Find where the given text appears and provide that cell's center as (x, y) coordinate. 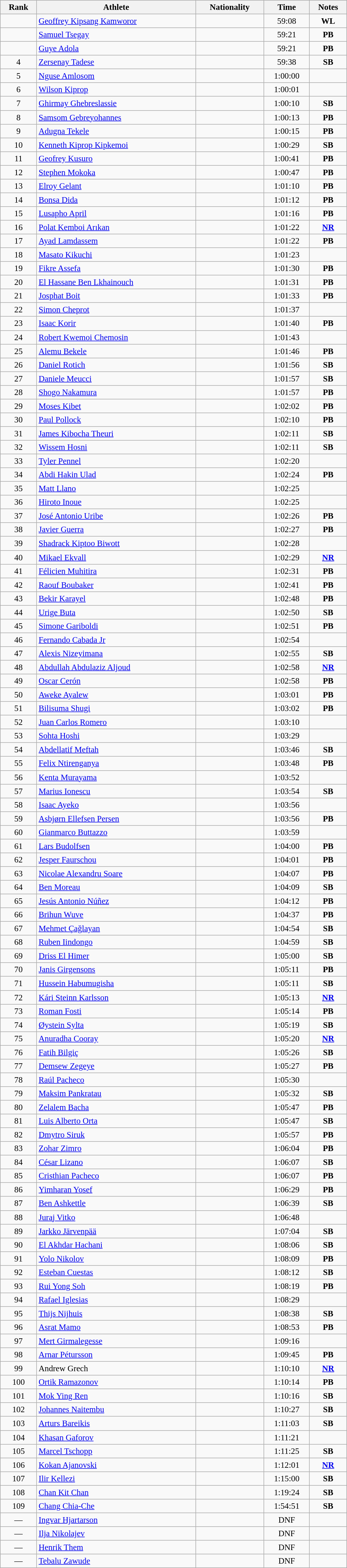
59:38 (287, 62)
Fikre Assefa (116, 268)
1:08:53 (287, 1327)
Chang Chia-Che (116, 1506)
20 (18, 282)
1:01:16 (287, 214)
1:02:31 (287, 571)
1:02:51 (287, 626)
Moses Kibet (116, 406)
12 (18, 172)
34 (18, 475)
74 (18, 1025)
César Lizano (116, 1162)
1:09:16 (287, 1341)
33 (18, 461)
1:01:40 (287, 324)
Geoffrey Kipsang Kamworor (116, 21)
101 (18, 1396)
Maksim Pankratau (116, 1094)
1:01:30 (287, 268)
WL (328, 21)
42 (18, 585)
Tebalu Zawude (116, 1561)
1:02:48 (287, 598)
Tyler Pennel (116, 461)
1:02:54 (287, 640)
1:06:39 (287, 1204)
92 (18, 1272)
Fatih Bilgiç (116, 1052)
Hussein Habumugisha (116, 984)
Johannes Naitembu (116, 1410)
Rui Yong Soh (116, 1286)
48 (18, 667)
1:05:13 (287, 997)
Paul Pollock (116, 420)
1:03:29 (287, 736)
62 (18, 860)
Zohar Zimro (116, 1148)
Mert Girmalegesse (116, 1341)
Time (287, 7)
1:02:20 (287, 461)
14 (18, 200)
1:06:04 (287, 1148)
32 (18, 447)
1:03:02 (287, 708)
Felix Ntirenganya (116, 764)
16 (18, 227)
95 (18, 1313)
Nguse Amlosom (116, 76)
49 (18, 681)
1:05:26 (287, 1052)
30 (18, 420)
1:08:29 (287, 1300)
1:02:02 (287, 406)
45 (18, 626)
Bonsa Dida (116, 200)
67 (18, 929)
59 (18, 819)
83 (18, 1148)
Kokan Ajanovski (116, 1465)
Lusapho April (116, 214)
1:04:12 (287, 901)
69 (18, 956)
35 (18, 489)
70 (18, 970)
José Antonio Uribe (116, 516)
97 (18, 1341)
Zersenay Tadese (116, 62)
Simon Cheprot (116, 310)
Marius Ionescu (116, 791)
71 (18, 984)
Stephen Mokoka (116, 172)
Samsom Gebreyohannes (116, 117)
Oscar Cerón (116, 681)
1:04:01 (287, 860)
1:04:37 (287, 915)
1:01:31 (287, 282)
63 (18, 873)
1:07:04 (287, 1231)
59:08 (287, 21)
85 (18, 1176)
73 (18, 1011)
1:01:37 (287, 310)
Anuradha Cooray (116, 1038)
24 (18, 337)
1:01:33 (287, 296)
99 (18, 1369)
Kári Steinn Karlsson (116, 997)
19 (18, 268)
Thijs Nijhuis (116, 1313)
40 (18, 557)
Wilson Kiprop (116, 90)
El Hassane Ben Lkhainouch (116, 282)
54 (18, 750)
Luis Alberto Orta (116, 1121)
1:00:29 (287, 145)
Demsew Zegeye (116, 1066)
68 (18, 942)
1:06:29 (287, 1190)
1:02:55 (287, 654)
66 (18, 915)
81 (18, 1121)
Mikael Ekvall (116, 557)
1:04:07 (287, 873)
79 (18, 1094)
Kenta Murayama (116, 777)
1:05:00 (287, 956)
82 (18, 1135)
9 (18, 131)
Aweke Ayalew (116, 695)
Javier Guerra (116, 530)
Elroy Gelant (116, 186)
6 (18, 90)
Ben Ashkettle (116, 1204)
Bekir Karayel (116, 598)
Ilja Nikolajev (116, 1534)
1:11:25 (287, 1451)
1:08:12 (287, 1272)
94 (18, 1300)
Dmytro Siruk (116, 1135)
22 (18, 310)
Hiroto Inoue (116, 502)
84 (18, 1162)
1:02:24 (287, 475)
4 (18, 62)
Nationality (230, 7)
23 (18, 324)
Sohta Hoshi (116, 736)
88 (18, 1217)
103 (18, 1424)
Arturs Bareikis (116, 1424)
Ruben Iindongo (116, 942)
Janis Girgensons (116, 970)
Mehmet Çağlayan (116, 929)
5 (18, 76)
104 (18, 1437)
41 (18, 571)
1:12:01 (287, 1465)
Yimharan Yosef (116, 1190)
Abdi Hakin Ulad (116, 475)
Raúl Pacheco (116, 1080)
Isaac Korir (116, 324)
109 (18, 1506)
Ilir Kellezi (116, 1478)
Jesper Faurschou (116, 860)
31 (18, 433)
75 (18, 1038)
1:09:45 (287, 1355)
Josphat Boit (116, 296)
96 (18, 1327)
Daniel Rotich (116, 365)
57 (18, 791)
1:03:59 (287, 832)
1:05:14 (287, 1011)
28 (18, 392)
91 (18, 1259)
1:01:12 (287, 200)
1:08:19 (287, 1286)
Geofrey Kusuro (116, 158)
1:03:10 (287, 722)
Daniele Meucci (116, 379)
106 (18, 1465)
1:05:30 (287, 1080)
James Kibocha Theuri (116, 433)
1:01:56 (287, 365)
1:02:50 (287, 612)
100 (18, 1382)
Bilisuma Shugi (116, 708)
Matt Llano (116, 489)
55 (18, 764)
86 (18, 1190)
Raouf Boubaker (116, 585)
1:00:10 (287, 104)
1:04:59 (287, 942)
36 (18, 502)
51 (18, 708)
1:03:52 (287, 777)
Adugna Tekele (116, 131)
1:10:27 (287, 1410)
108 (18, 1492)
Rank (18, 7)
50 (18, 695)
64 (18, 887)
1:02:27 (287, 530)
72 (18, 997)
Esteban Cuestas (116, 1272)
105 (18, 1451)
7 (18, 104)
1:05:32 (287, 1094)
Shadrack Kiptoo Biwott (116, 544)
65 (18, 901)
Asbjørn Ellefsen Persen (116, 819)
44 (18, 612)
1:02:28 (287, 544)
1:15:00 (287, 1478)
8 (18, 117)
Ortik Ramazonov (116, 1382)
1:02:10 (287, 420)
1:08:09 (287, 1259)
Ghirmay Ghebreslassie (116, 104)
Alexis Nizeyimana (116, 654)
1:04:00 (287, 846)
Cristhian Pacheco (116, 1176)
47 (18, 654)
1:00:13 (287, 117)
Simone Gariboldi (116, 626)
89 (18, 1231)
Asrat Mamo (116, 1327)
27 (18, 379)
1:05:20 (287, 1038)
46 (18, 640)
13 (18, 186)
1:00:47 (287, 172)
Alemu Bekele (116, 351)
Lars Budolfsen (116, 846)
Brihun Wuve (116, 915)
1:00:15 (287, 131)
Jarkko Järvenpää (116, 1231)
1:05:19 (287, 1025)
Notes (328, 7)
43 (18, 598)
Khasan Gaforov (116, 1437)
39 (18, 544)
102 (18, 1410)
1:00:01 (287, 90)
Guye Adola (116, 49)
1:03:54 (287, 791)
1:03:46 (287, 750)
1:54:51 (287, 1506)
Nicolae Alexandru Soare (116, 873)
1:10:10 (287, 1369)
Robert Kwemoi Chemosin (116, 337)
21 (18, 296)
1:08:06 (287, 1245)
37 (18, 516)
58 (18, 805)
1:05:27 (287, 1066)
1:19:24 (287, 1492)
Henrik Them (116, 1547)
Ingvar Hjartarson (116, 1520)
1:10:16 (287, 1396)
Arnar Pétursson (116, 1355)
Driss El Himer (116, 956)
17 (18, 241)
Polat Kemboi Arıkan (116, 227)
29 (18, 406)
Andrew Grech (116, 1369)
Roman Fosti (116, 1011)
38 (18, 530)
1:01:43 (287, 337)
25 (18, 351)
Gianmarco Buttazzo (116, 832)
Juraj Vitko (116, 1217)
1:01:10 (287, 186)
1:11:21 (287, 1437)
Ayad Lamdassem (116, 241)
El Akhdar Hachani (116, 1245)
60 (18, 832)
18 (18, 255)
107 (18, 1478)
Shogo Nakamura (116, 392)
1:05:57 (287, 1135)
Kenneth Kiprop Kipkemoi (116, 145)
1:10:14 (287, 1382)
Yolo Nikolov (116, 1259)
1:02:29 (287, 557)
1:03:48 (287, 764)
Rafael Iglesias (116, 1300)
Wissem Hosni (116, 447)
1:01:23 (287, 255)
26 (18, 365)
52 (18, 722)
1:01:46 (287, 351)
Abdellatif Meftah (116, 750)
Jesús Antonio Núñez (116, 901)
Abdullah Abdulaziz Aljoud (116, 667)
Urige Buta (116, 612)
1:04:54 (287, 929)
Fernando Cabada Jr (116, 640)
98 (18, 1355)
77 (18, 1066)
90 (18, 1245)
93 (18, 1286)
Mok Ying Ren (116, 1396)
1:02:41 (287, 585)
Ben Moreau (116, 887)
Juan Carlos Romero (116, 722)
Isaac Ayeko (116, 805)
76 (18, 1052)
15 (18, 214)
1:03:01 (287, 695)
Masato Kikuchi (116, 255)
61 (18, 846)
1:04:09 (287, 887)
1:00:00 (287, 76)
80 (18, 1107)
1:00:41 (287, 158)
1:06:48 (287, 1217)
Samuel Tsegay (116, 35)
1:08:38 (287, 1313)
56 (18, 777)
87 (18, 1204)
53 (18, 736)
Øystein Sylta (116, 1025)
Athlete (116, 7)
Marcel Tschopp (116, 1451)
10 (18, 145)
Zelalem Bacha (116, 1107)
1:11:03 (287, 1424)
78 (18, 1080)
11 (18, 158)
Chan Kit Chan (116, 1492)
Félicien Muhitira (116, 571)
1:02:26 (287, 516)
